Find where the given text appears and provide that cell's center as (X, Y) coordinate. 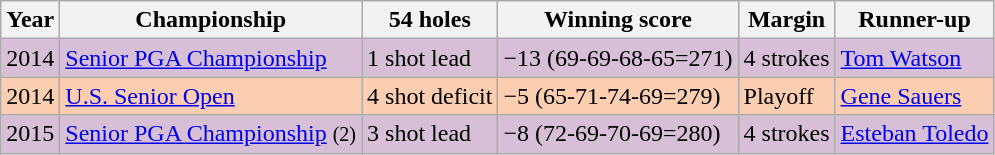
Championship (211, 20)
Winning score (618, 20)
Runner-up (914, 20)
3 shot lead (430, 134)
Esteban Toledo (914, 134)
−5 (65-71-74-69=279) (618, 96)
Tom Watson (914, 58)
Margin (786, 20)
−13 (69-69-68-65=271) (618, 58)
1 shot lead (430, 58)
Playoff (786, 96)
Senior PGA Championship (2) (211, 134)
Year (30, 20)
4 shot deficit (430, 96)
2015 (30, 134)
Senior PGA Championship (211, 58)
54 holes (430, 20)
−8 (72-69-70-69=280) (618, 134)
U.S. Senior Open (211, 96)
Gene Sauers (914, 96)
